Identify which cell holds the provided text, then report its (X, Y) central coordinate. 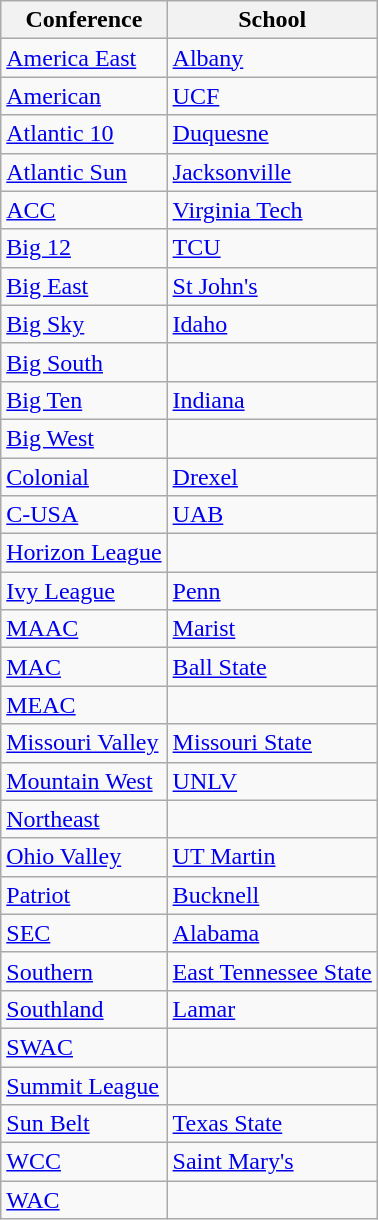
Big East (84, 286)
Big Sky (84, 324)
ACC (84, 210)
Conference (84, 20)
Big South (84, 362)
Patriot (84, 895)
Saint Mary's (272, 1162)
Southern (84, 971)
UT Martin (272, 857)
MEAC (84, 705)
Colonial (84, 477)
East Tennessee State (272, 971)
Jacksonville (272, 172)
American (84, 96)
Missouri State (272, 743)
Southland (84, 1009)
Big 12 (84, 248)
Mountain West (84, 781)
Alabama (272, 933)
Summit League (84, 1085)
Big Ten (84, 400)
Missouri Valley (84, 743)
MAAC (84, 629)
America East (84, 58)
Northeast (84, 819)
Big West (84, 438)
C-USA (84, 515)
WAC (84, 1200)
UNLV (272, 781)
Albany (272, 58)
Sun Belt (84, 1124)
School (272, 20)
SWAC (84, 1047)
Ivy League (84, 591)
Marist (272, 629)
Texas State (272, 1124)
UAB (272, 515)
WCC (84, 1162)
Lamar (272, 1009)
TCU (272, 248)
Indiana (272, 400)
Idaho (272, 324)
Penn (272, 591)
UCF (272, 96)
Duquesne (272, 134)
Ohio Valley (84, 857)
St John's (272, 286)
Drexel (272, 477)
Atlantic 10 (84, 134)
Atlantic Sun (84, 172)
Ball State (272, 667)
Virginia Tech (272, 210)
SEC (84, 933)
MAC (84, 667)
Horizon League (84, 553)
Bucknell (272, 895)
